Identify which cell holds the provided text, then report its (X, Y) central coordinate. 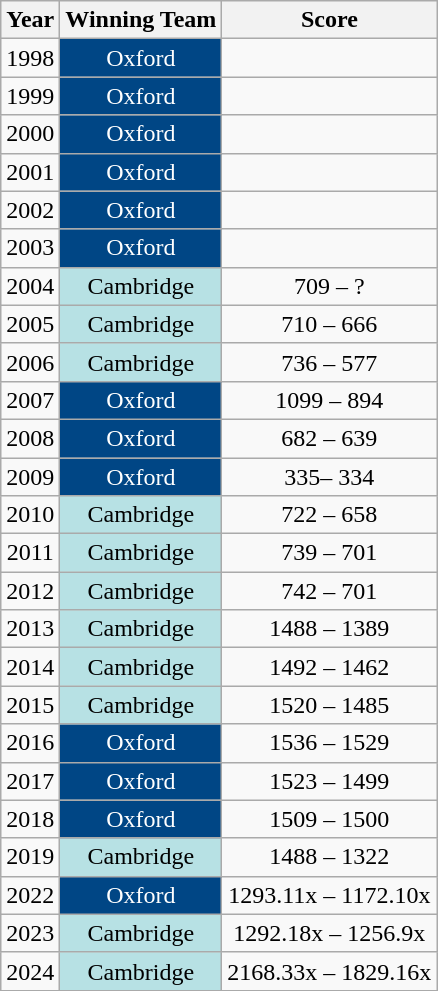
2014 (30, 667)
2006 (30, 362)
1999 (30, 96)
709 – ? (330, 286)
1292.18x – 1256.9x (330, 933)
1492 – 1462 (330, 667)
2001 (30, 172)
2013 (30, 629)
2011 (30, 553)
2005 (30, 324)
2168.33x – 1829.16x (330, 971)
2024 (30, 971)
Score (330, 20)
739 – 701 (330, 553)
682 – 639 (330, 438)
2002 (30, 210)
2012 (30, 591)
2003 (30, 248)
335– 334 (330, 477)
2016 (30, 743)
1998 (30, 58)
2010 (30, 515)
742 – 701 (330, 591)
Winning Team (141, 20)
2000 (30, 134)
2023 (30, 933)
2017 (30, 781)
722 – 658 (330, 515)
1099 – 894 (330, 400)
2004 (30, 286)
2008 (30, 438)
1520 – 1485 (330, 705)
2015 (30, 705)
1488 – 1389 (330, 629)
Year (30, 20)
1509 – 1500 (330, 819)
1488 – 1322 (330, 857)
736 – 577 (330, 362)
2019 (30, 857)
2018 (30, 819)
710 – 666 (330, 324)
2022 (30, 895)
2009 (30, 477)
1523 – 1499 (330, 781)
1536 – 1529 (330, 743)
1293.11x – 1172.10x (330, 895)
2007 (30, 400)
